Output the [X, Y] coordinate of the center of the cell containing the given text.  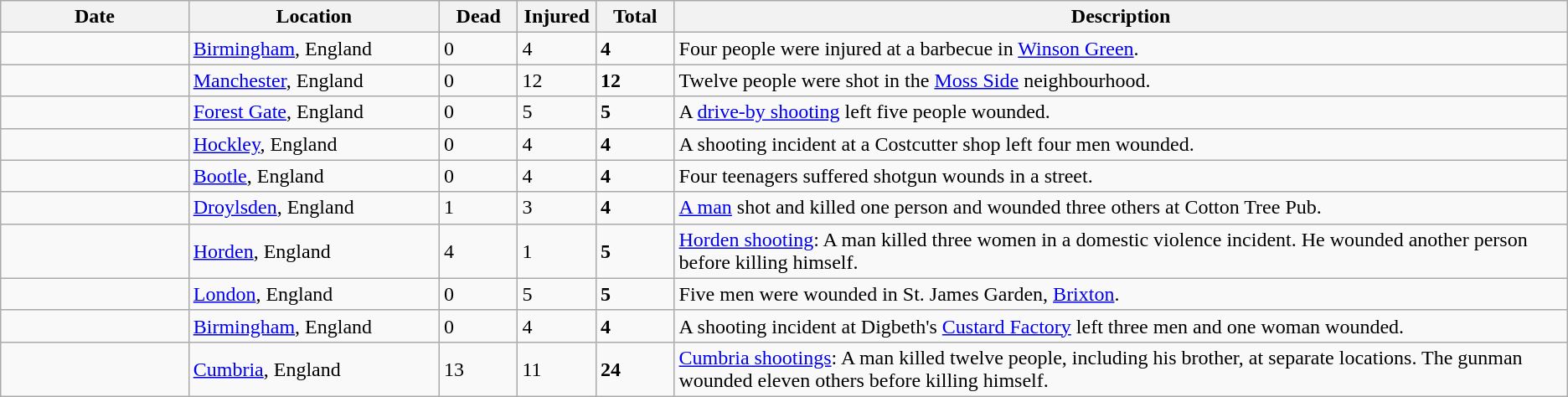
Bootle, England [313, 176]
11 [557, 369]
Location [313, 17]
A shooting incident at Digbeth's Custard Factory left three men and one woman wounded. [1121, 326]
3 [557, 208]
Dead [478, 17]
Four teenagers suffered shotgun wounds in a street. [1121, 176]
Five men were wounded in St. James Garden, Brixton. [1121, 294]
Four people were injured at a barbecue in Winson Green. [1121, 49]
Cumbria, England [313, 369]
Horden shooting: A man killed three women in a domestic violence incident. He wounded another person before killing himself. [1121, 251]
Hockley, England [313, 144]
Description [1121, 17]
Droylsden, England [313, 208]
Date [95, 17]
A man shot and killed one person and wounded three others at Cotton Tree Pub. [1121, 208]
Manchester, England [313, 80]
A shooting incident at a Costcutter shop left four men wounded. [1121, 144]
London, England [313, 294]
Injured [557, 17]
Forest Gate, England [313, 112]
13 [478, 369]
A drive-by shooting left five people wounded. [1121, 112]
Horden, England [313, 251]
24 [635, 369]
Twelve people were shot in the Moss Side neighbourhood. [1121, 80]
Total [635, 17]
Cumbria shootings: A man killed twelve people, including his brother, at separate locations. The gunman wounded eleven others before killing himself. [1121, 369]
